Return [X, Y] of the center of cell containing provided text 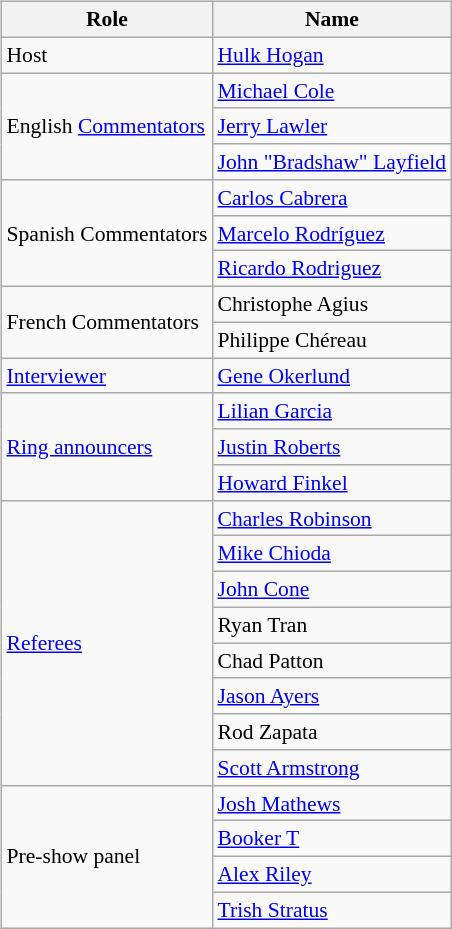
French Commentators [106, 322]
Justin Roberts [332, 447]
Ryan Tran [332, 625]
Christophe Agius [332, 305]
Gene Okerlund [332, 376]
Booker T [332, 839]
Ricardo Rodriguez [332, 269]
Referees [106, 642]
Rod Zapata [332, 732]
Philippe Chéreau [332, 340]
Interviewer [106, 376]
Carlos Cabrera [332, 198]
Jerry Lawler [332, 126]
Host [106, 55]
Lilian Garcia [332, 411]
Chad Patton [332, 661]
Michael Cole [332, 91]
Ring announcers [106, 446]
English Commentators [106, 126]
John Cone [332, 590]
Spanish Commentators [106, 234]
Scott Armstrong [332, 768]
Howard Finkel [332, 483]
Alex Riley [332, 875]
Josh Mathews [332, 803]
Name [332, 20]
Charles Robinson [332, 518]
Role [106, 20]
Marcelo Rodríguez [332, 233]
Pre-show panel [106, 856]
John "Bradshaw" Layfield [332, 162]
Hulk Hogan [332, 55]
Trish Stratus [332, 910]
Jason Ayers [332, 696]
Mike Chioda [332, 554]
